Extract the [X, Y] coordinate from the center of the cell holding the provided text.  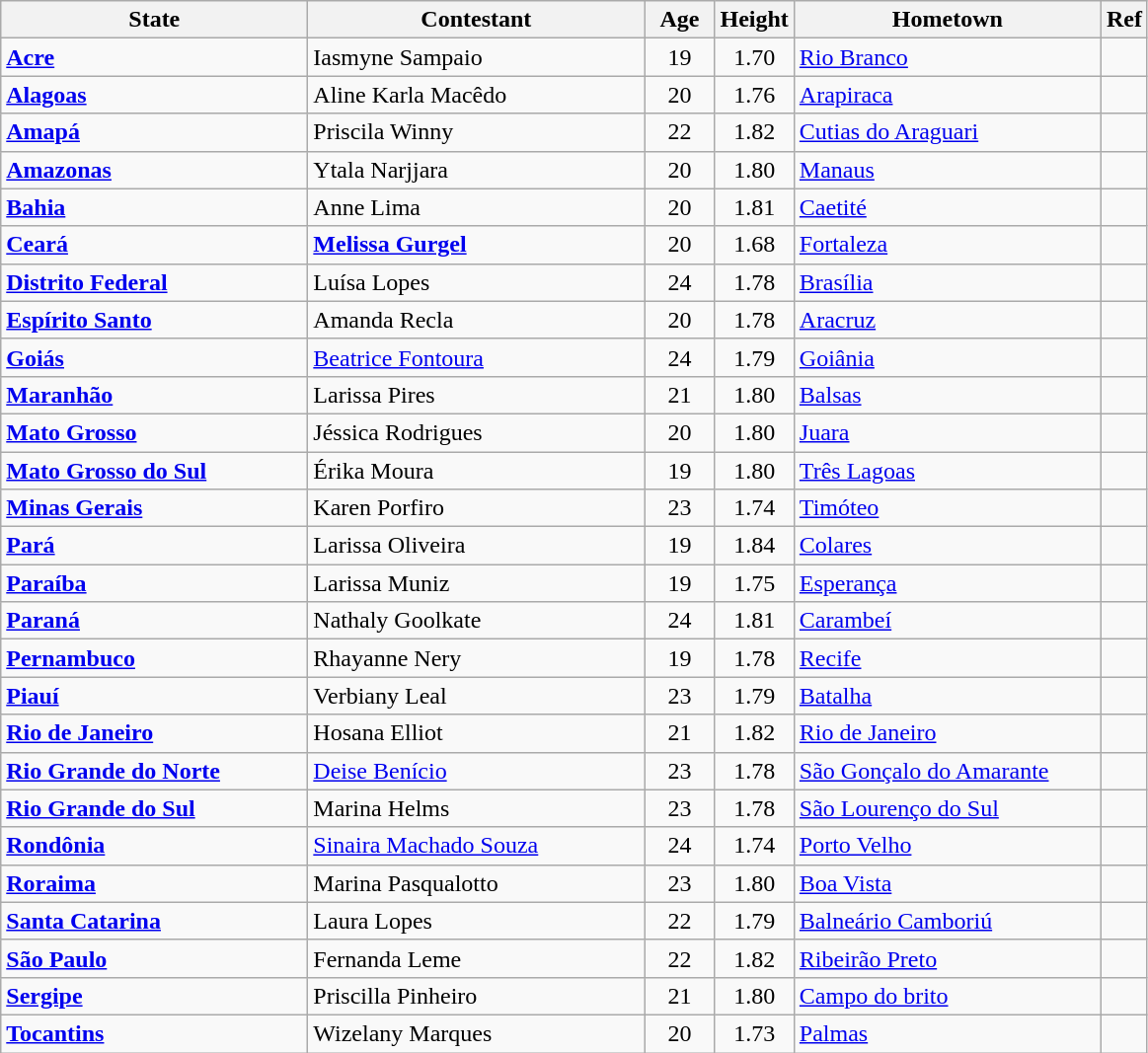
Porto Velho [948, 846]
Timóteo [948, 508]
Rio Grande do Sul [154, 808]
Mato Grosso [154, 432]
Ref [1123, 20]
Érika Moura [476, 471]
Campo do brito [948, 996]
Laura Lopes [476, 921]
Carambeí [948, 621]
Iasmyne Sampaio [476, 57]
Rondônia [154, 846]
Ytala Narjjara [476, 170]
Nathaly Goolkate [476, 621]
Rio Grande do Norte [154, 771]
Acre [154, 57]
Beatrice Fontoura [476, 357]
Arapiraca [948, 95]
Mato Grosso do Sul [154, 471]
Três Lagoas [948, 471]
Boa Vista [948, 883]
Amanda Recla [476, 320]
São Paulo [154, 958]
Paraná [154, 621]
Roraima [154, 883]
Anne Lima [476, 207]
Espírito Santo [154, 320]
Height [754, 20]
Sergipe [154, 996]
Jéssica Rodrigues [476, 432]
Marina Pasqualotto [476, 883]
Batalha [948, 696]
Contestant [476, 20]
Ribeirão Preto [948, 958]
Aline Karla Macêdo [476, 95]
Goiás [154, 357]
Cutias do Araguari [948, 132]
Brasília [948, 282]
Bahia [154, 207]
Hometown [948, 20]
Larissa Muniz [476, 583]
Melissa Gurgel [476, 245]
Karen Porfiro [476, 508]
1.70 [754, 57]
Amapá [154, 132]
Verbiany Leal [476, 696]
Marina Helms [476, 808]
Larissa Pires [476, 395]
Piauí [154, 696]
Pará [154, 546]
Alagoas [154, 95]
Minas Gerais [154, 508]
Recife [948, 658]
Manaus [948, 170]
Fernanda Leme [476, 958]
Fortaleza [948, 245]
Amazonas [154, 170]
Distrito Federal [154, 282]
Luísa Lopes [476, 282]
Balsas [948, 395]
1.68 [754, 245]
1.84 [754, 546]
Caetité [948, 207]
Goiânia [948, 357]
Ceará [154, 245]
Esperança [948, 583]
Priscilla Pinheiro [476, 996]
Maranhão [154, 395]
Pernambuco [154, 658]
Wizelany Marques [476, 1033]
Balneário Camboriú [948, 921]
Aracruz [948, 320]
1.75 [754, 583]
São Lourenço do Sul [948, 808]
Age [679, 20]
Rio Branco [948, 57]
Paraíba [154, 583]
Sinaira Machado Souza [476, 846]
Larissa Oliveira [476, 546]
Hosana Elliot [476, 733]
Juara [948, 432]
1.73 [754, 1033]
State [154, 20]
1.76 [754, 95]
Rhayanne Nery [476, 658]
São Gonçalo do Amarante [948, 771]
Priscila Winny [476, 132]
Tocantins [154, 1033]
Colares [948, 546]
Santa Catarina [154, 921]
Palmas [948, 1033]
Deise Benício [476, 771]
